Find where the given text appears and provide that cell's center as (X, Y) coordinate. 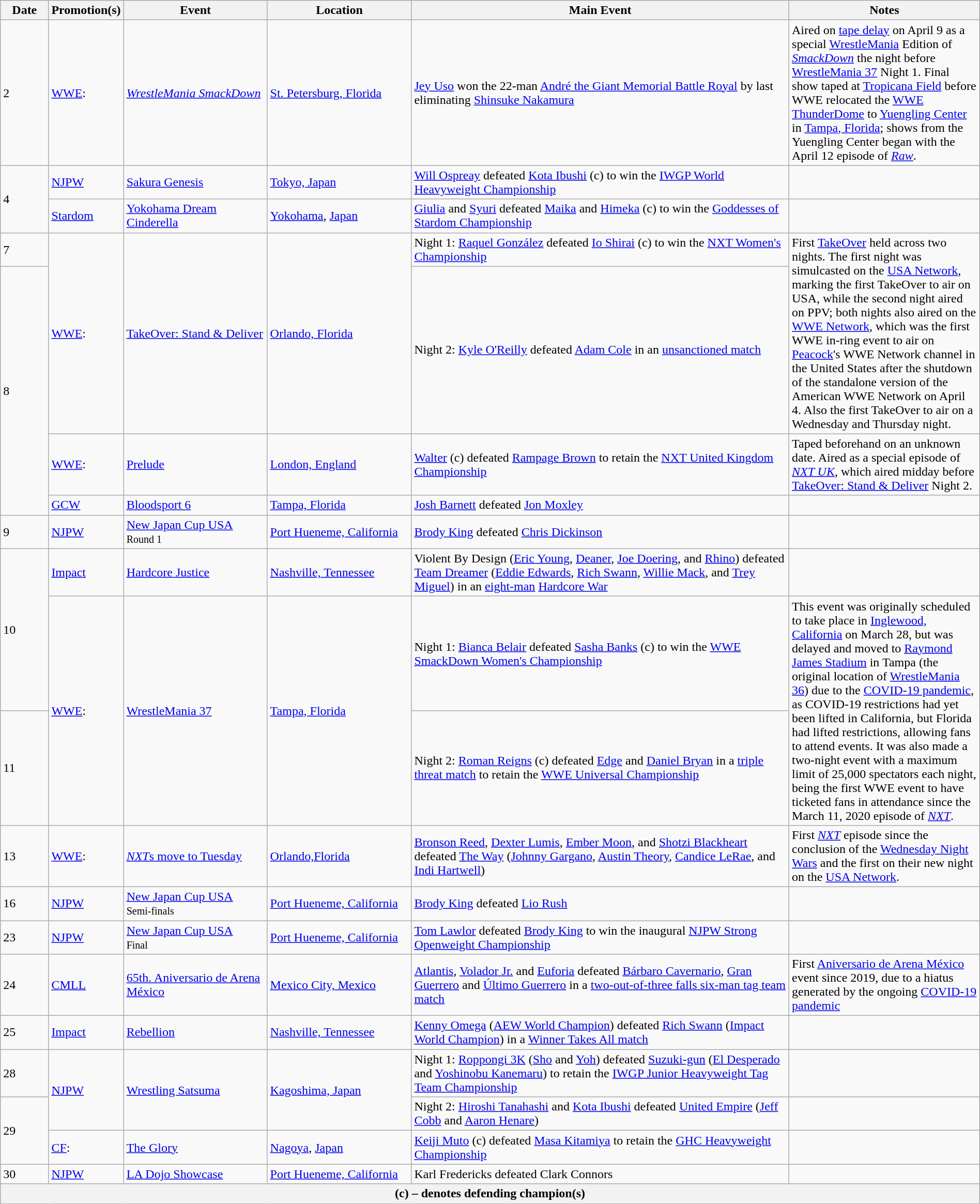
Atlantis, Volador Jr. and Euforia defeated Bárbaro Cavernario, Gran Guerrero and Último Guerrero in a two-out-of-three falls six-man tag team match (601, 985)
9 (25, 531)
Sakura Genesis (195, 182)
Will Ospreay defeated Kota Ibushi (c) to win the IWGP World Heavyweight Championship (601, 182)
Orlando,Florida (339, 856)
Jey Uso won the 22-man André the Giant Memorial Battle Royal by last eliminating Shinsuke Nakamura (601, 93)
(c) – denotes defending champion(s) (490, 1194)
8 (25, 391)
New Japan Cup USASemi-finals (195, 904)
10 (25, 630)
65th. Aniversario de Arena México (195, 985)
Location (339, 10)
London, England (339, 464)
Bronson Reed, Dexter Lumis, Ember Moon, and Shotzi Blackheart defeated The Way (Johnny Gargano, Austin Theory, Candice LeRae, and Indi Hartwell) (601, 856)
Yokohama Dream Cinderella (195, 216)
New Japan Cup USAFinal (195, 937)
7 (25, 249)
Stardom (86, 216)
Main Event (601, 10)
Event (195, 10)
28 (25, 1073)
Brody King defeated Chris Dickinson (601, 531)
CMLL (86, 985)
23 (25, 937)
29 (25, 1131)
Rebellion (195, 1033)
Notes (885, 10)
Giulia and Syuri defeated Maika and Himeka (c) to win the Goddesses of Stardom Championship (601, 216)
Night 1: Bianca Belair defeated Sasha Banks (c) to win the WWE SmackDown Women's Championship (601, 653)
Josh Barnett defeated Jon Moxley (601, 505)
St. Petersburg, Florida (339, 93)
25 (25, 1033)
Taped beforehand on an unknown date. Aired as a special episode of NXT UK, which aired midday before TakeOver: Stand & Deliver Night 2. (885, 464)
Date (25, 10)
The Glory (195, 1148)
Promotion(s) (86, 10)
Night 1: Raquel González defeated Io Shirai (c) to win the NXT Women's Championship (601, 249)
First NXT episode since the conclusion of the Wednesday Night Wars and the first on their new night on the USA Network. (885, 856)
LA Dojo Showcase (195, 1174)
NXTs move to Tuesday (195, 856)
Mexico City, Mexico (339, 985)
Kenny Omega (AEW World Champion) defeated Rich Swann (Impact World Champion) in a Winner Takes All match (601, 1033)
Tom Lawlor defeated Brody King to win the inaugural NJPW Strong Openweight Championship (601, 937)
Prelude (195, 464)
Kagoshima, Japan (339, 1090)
Wrestling Satsuma (195, 1090)
2 (25, 93)
First Aniversario de Arena México event since 2019, due to a hiatus generated by the ongoing COVID-19 pandemic (885, 985)
Tokyo, Japan (339, 182)
CF: (86, 1148)
Night 2: Roman Reigns (c) defeated Edge and Daniel Bryan in a triple threat match to retain the WWE Universal Championship (601, 768)
30 (25, 1174)
Walter (c) defeated Rampage Brown to retain the NXT United Kingdom Championship (601, 464)
Karl Fredericks defeated Clark Connors (601, 1174)
Bloodsport 6 (195, 505)
16 (25, 904)
Night 2: Kyle O'Reilly defeated Adam Cole in an unsanctioned match (601, 350)
Hardcore Justice (195, 572)
WrestleMania 37 (195, 710)
WrestleMania SmackDown (195, 93)
Yokohama, Japan (339, 216)
24 (25, 985)
Orlando, Florida (339, 333)
Night 2: Hiroshi Tanahashi and Kota Ibushi defeated United Empire (Jeff Cobb and Aaron Henare) (601, 1114)
TakeOver: Stand & Deliver (195, 333)
Keiji Muto (c) defeated Masa Kitamiya to retain the GHC Heavyweight Championship (601, 1148)
4 (25, 199)
GCW (86, 505)
11 (25, 768)
New Japan Cup USARound 1 (195, 531)
Brody King defeated Lio Rush (601, 904)
Nagoya, Japan (339, 1148)
13 (25, 856)
